For the text-containing cell, return its midpoint in (x, y) coordinate format. 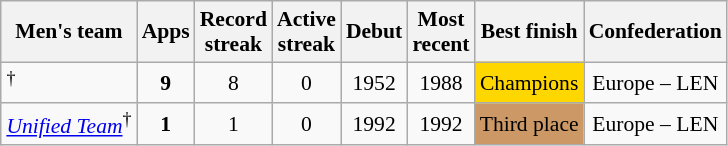
Men's team (68, 32)
Mostrecent (440, 32)
8 (234, 82)
1952 (374, 82)
1988 (440, 82)
Debut (374, 32)
Champions (530, 82)
Best finish (530, 32)
Activestreak (306, 32)
† (68, 82)
Recordstreak (234, 32)
Third place (530, 124)
9 (166, 82)
Unified Team† (68, 124)
Apps (166, 32)
Confederation (656, 32)
